From the cell containing the given text, extract its center point as (x, y) coordinate. 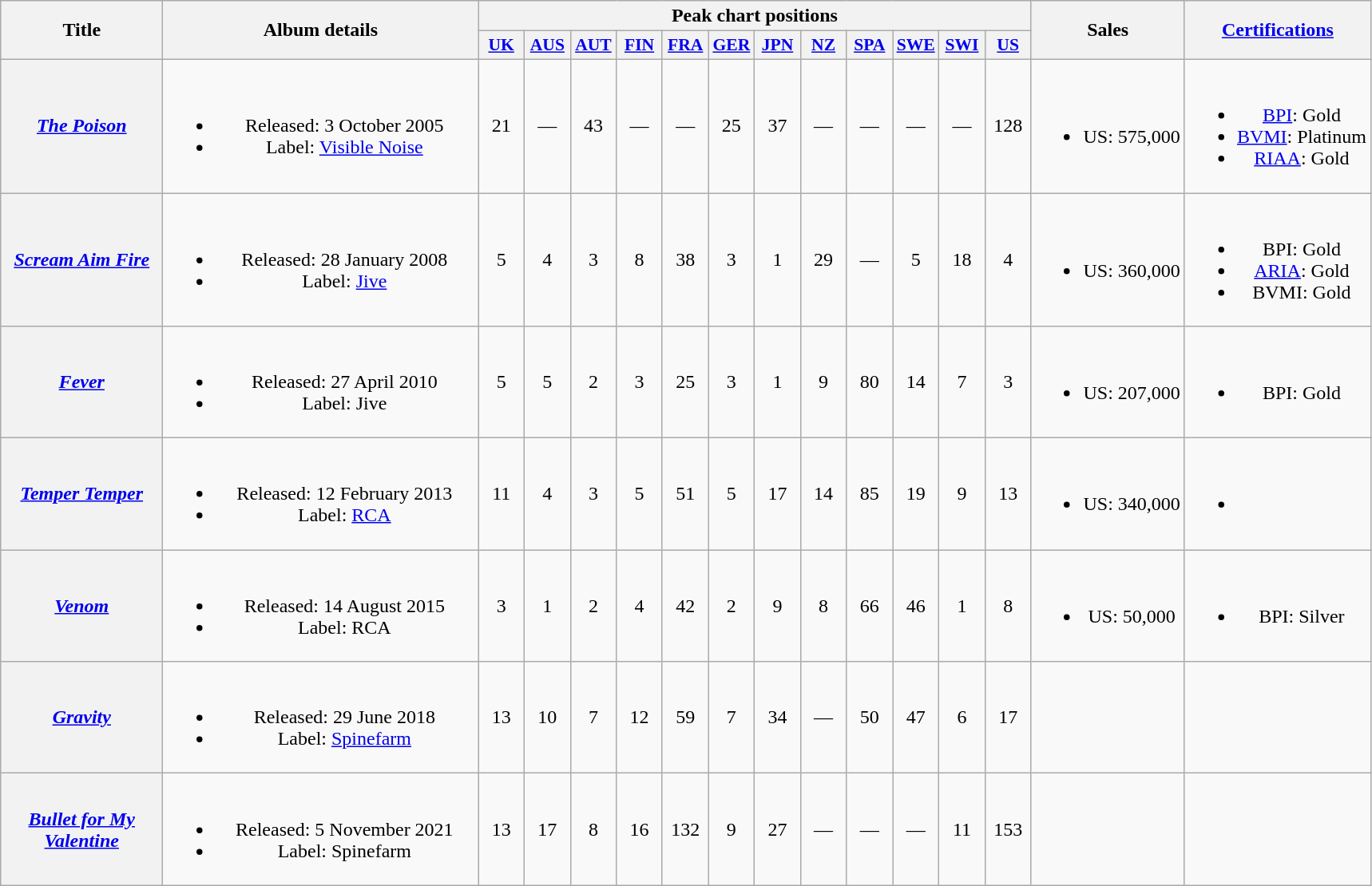
29 (823, 260)
85 (870, 494)
Peak chart positions (755, 16)
42 (685, 606)
BPI: Gold (1278, 382)
AUT (593, 45)
10 (548, 718)
Released: 14 August 2015Label: RCA (321, 606)
Released: 27 April 2010Label: Jive (321, 382)
SWI (962, 45)
SWE (916, 45)
Released: 12 February 2013Label: RCA (321, 494)
38 (685, 260)
US (1008, 45)
153 (1008, 829)
50 (870, 718)
Released: 29 June 2018Label: Spinefarm (321, 718)
Released: 3 October 2005Label: Visible Noise (321, 126)
US: 340,000 (1108, 494)
JPN (778, 45)
Temper Temper (81, 494)
Title (81, 30)
BPI: GoldARIA: GoldBVMI: Gold (1278, 260)
16 (640, 829)
Fever (81, 382)
Album details (321, 30)
51 (685, 494)
SPA (870, 45)
66 (870, 606)
BPI: GoldBVMI: PlatinumRIAA: Gold (1278, 126)
19 (916, 494)
37 (778, 126)
GER (732, 45)
46 (916, 606)
Certifications (1278, 30)
Scream Aim Fire (81, 260)
US: 50,000 (1108, 606)
6 (962, 718)
59 (685, 718)
21 (502, 126)
FRA (685, 45)
Sales (1108, 30)
Released: 28 January 2008Label: Jive (321, 260)
Venom (81, 606)
128 (1008, 126)
132 (685, 829)
Bullet for My Valentine (81, 829)
NZ (823, 45)
47 (916, 718)
BPI: Silver (1278, 606)
Released: 5 November 2021Label: Spinefarm (321, 829)
12 (640, 718)
AUS (548, 45)
80 (870, 382)
US: 207,000 (1108, 382)
18 (962, 260)
34 (778, 718)
US: 575,000 (1108, 126)
FIN (640, 45)
The Poison (81, 126)
UK (502, 45)
43 (593, 126)
US: 360,000 (1108, 260)
Gravity (81, 718)
27 (778, 829)
